Provide the (X, Y) coordinate of the cell's center where the given text is located.  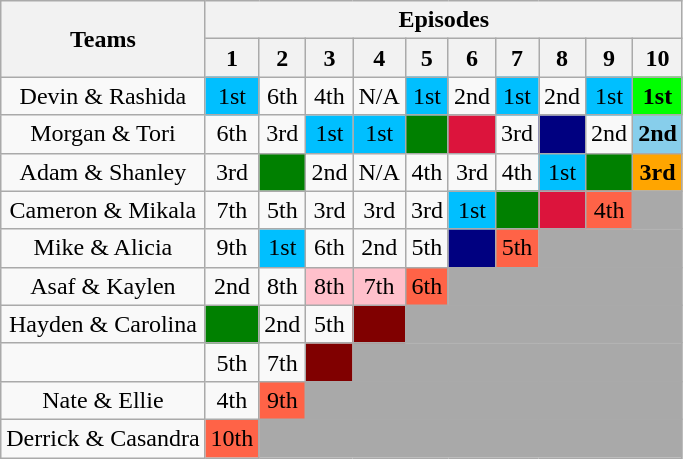
2 (282, 58)
Nate & Ellie (103, 400)
Mike & Alicia (103, 248)
9 (610, 58)
Derrick & Casandra (103, 438)
10th (232, 438)
Cameron & Mikala (103, 210)
4 (379, 58)
Episodes (444, 20)
8 (562, 58)
7 (516, 58)
Asaf & Kaylen (103, 286)
Adam & Shanley (103, 172)
Teams (103, 39)
3 (330, 58)
10 (658, 58)
Devin & Rashida (103, 96)
Morgan & Tori (103, 134)
5 (426, 58)
Hayden & Carolina (103, 324)
1 (232, 58)
6 (472, 58)
